From the cell containing the given text, extract its center point as (X, Y) coordinate. 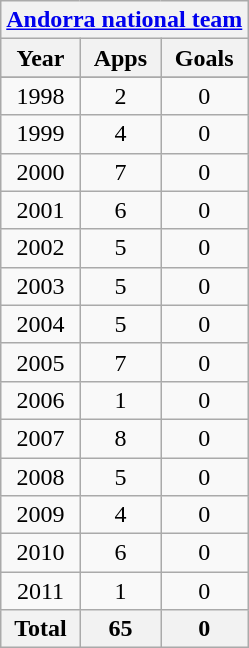
2000 (40, 172)
2003 (40, 286)
2005 (40, 362)
Apps (120, 58)
2001 (40, 210)
Andorra national team (124, 20)
2009 (40, 515)
2004 (40, 324)
Total (40, 629)
2007 (40, 438)
65 (120, 629)
2002 (40, 248)
Year (40, 58)
2010 (40, 553)
Goals (204, 58)
2011 (40, 591)
1999 (40, 134)
8 (120, 438)
2 (120, 96)
2008 (40, 477)
2006 (40, 400)
1998 (40, 96)
